Identify which cell holds the provided text, then report its [x, y] central coordinate. 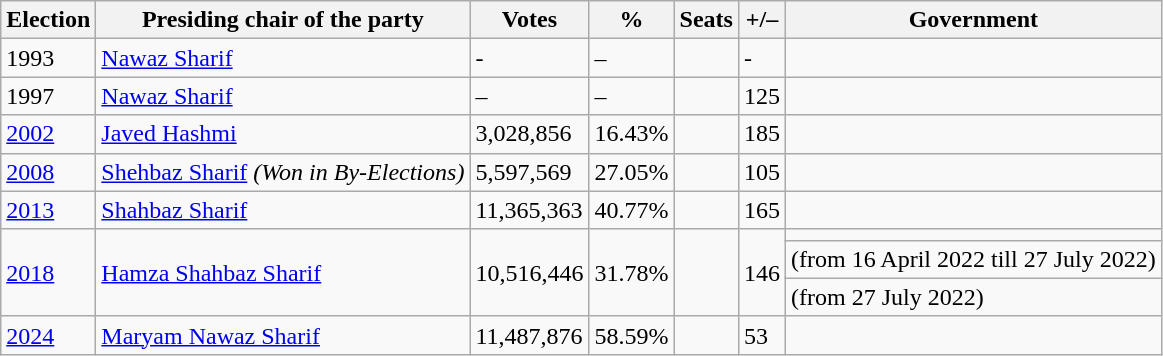
165 [762, 210]
1997 [48, 96]
5,597,569 [530, 172]
Seats [706, 20]
185 [762, 134]
27.05% [632, 172]
Votes [530, 20]
31.78% [632, 272]
2002 [48, 134]
53 [762, 335]
(from 27 July 2022) [973, 297]
105 [762, 172]
Election [48, 20]
58.59% [632, 335]
Shehbaz Sharif (Won in By-Elections) [283, 172]
2018 [48, 272]
125 [762, 96]
Presiding chair of the party [283, 20]
2024 [48, 335]
+/– [762, 20]
1993 [48, 58]
% [632, 20]
Shahbaz Sharif [283, 210]
3,028,856 [530, 134]
2008 [48, 172]
11,365,363 [530, 210]
40.77% [632, 210]
2013 [48, 210]
146 [762, 272]
(from 16 April 2022 till 27 July 2022) [973, 259]
16.43% [632, 134]
Government [973, 20]
11,487,876 [530, 335]
10,516,446 [530, 272]
Javed Hashmi [283, 134]
Hamza Shahbaz Sharif [283, 272]
Maryam Nawaz Sharif [283, 335]
